Extract the [X, Y] coordinate from the center of the cell holding the provided text.  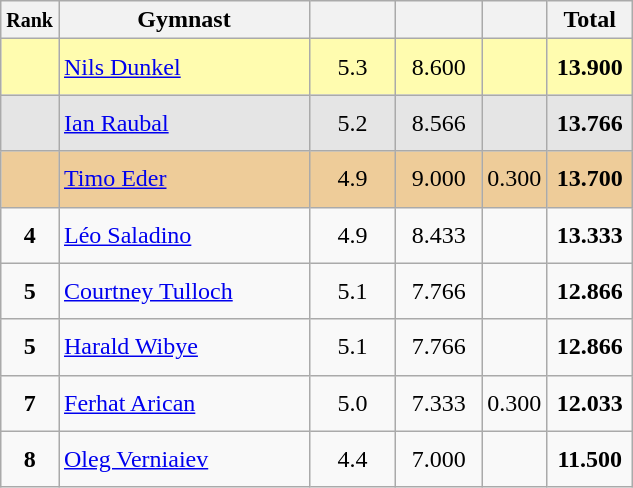
13.333 [590, 235]
7 [30, 403]
8 [30, 459]
13.900 [590, 67]
Nils Dunkel [184, 67]
Courtney Tulloch [184, 291]
Ian Raubal [184, 123]
7.000 [439, 459]
13.700 [590, 179]
7.333 [439, 403]
Timo Eder [184, 179]
Léo Saladino [184, 235]
4 [30, 235]
5.2 [353, 123]
5.3 [353, 67]
Total [590, 20]
11.500 [590, 459]
12.033 [590, 403]
8.566 [439, 123]
4.4 [353, 459]
Oleg Verniaiev [184, 459]
Gymnast [184, 20]
Ferhat Arican [184, 403]
8.433 [439, 235]
13.766 [590, 123]
Harald Wibye [184, 347]
Rank [30, 20]
9.000 [439, 179]
5.0 [353, 403]
8.600 [439, 67]
